Provide the (X, Y) coordinate of the cell's center where the given text is located.  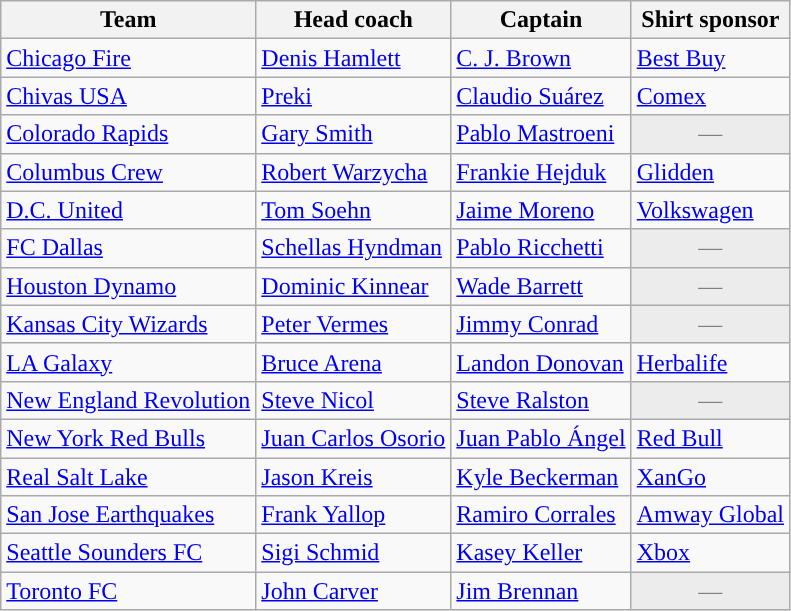
Dominic Kinnear (354, 286)
Herbalife (710, 362)
Columbus Crew (128, 172)
Team (128, 20)
Jaime Moreno (541, 210)
Xbox (710, 553)
Pablo Mastroeni (541, 134)
Steve Ralston (541, 400)
Kasey Keller (541, 553)
Shirt sponsor (710, 20)
Bruce Arena (354, 362)
Glidden (710, 172)
Colorado Rapids (128, 134)
Seattle Sounders FC (128, 553)
Jimmy Conrad (541, 324)
Real Salt Lake (128, 477)
D.C. United (128, 210)
Juan Carlos Osorio (354, 438)
Amway Global (710, 515)
Sigi Schmid (354, 553)
Captain (541, 20)
New England Revolution (128, 400)
Robert Warzycha (354, 172)
Frank Yallop (354, 515)
FC Dallas (128, 248)
Houston Dynamo (128, 286)
Best Buy (710, 58)
Volkswagen (710, 210)
Comex (710, 96)
Tom Soehn (354, 210)
Chivas USA (128, 96)
Pablo Ricchetti (541, 248)
XanGo (710, 477)
Kansas City Wizards (128, 324)
Kyle Beckerman (541, 477)
Peter Vermes (354, 324)
Toronto FC (128, 591)
Landon Donovan (541, 362)
New York Red Bulls (128, 438)
Juan Pablo Ángel (541, 438)
Frankie Hejduk (541, 172)
Claudio Suárez (541, 96)
Gary Smith (354, 134)
Denis Hamlett (354, 58)
Jim Brennan (541, 591)
Preki (354, 96)
C. J. Brown (541, 58)
Chicago Fire (128, 58)
Steve Nicol (354, 400)
Wade Barrett (541, 286)
San Jose Earthquakes (128, 515)
Red Bull (710, 438)
Schellas Hyndman (354, 248)
Head coach (354, 20)
Jason Kreis (354, 477)
LA Galaxy (128, 362)
John Carver (354, 591)
Ramiro Corrales (541, 515)
